Scan for the cell matching the given text and deliver its [X, Y] coordinate at center. 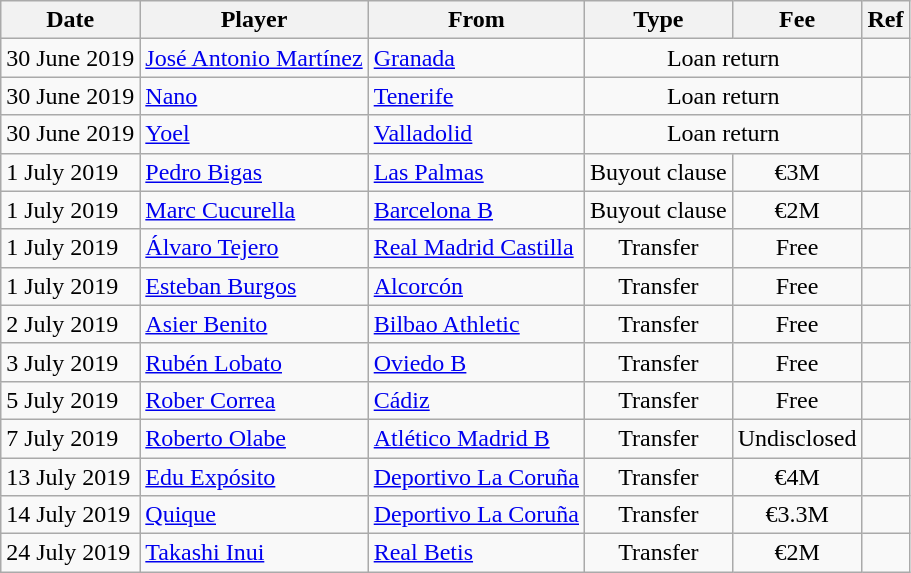
13 July 2019 [70, 477]
Type [659, 20]
Nano [254, 96]
Granada [476, 58]
Bilbao Athletic [476, 324]
€3M [797, 172]
Alcorcón [476, 286]
Marc Cucurella [254, 210]
3 July 2019 [70, 362]
Fee [797, 20]
Cádiz [476, 400]
€4M [797, 477]
Rubén Lobato [254, 362]
Rober Correa [254, 400]
5 July 2019 [70, 400]
Real Madrid Castilla [476, 248]
Tenerife [476, 96]
7 July 2019 [70, 438]
€3.3M [797, 515]
Yoel [254, 134]
Oviedo B [476, 362]
Barcelona B [476, 210]
Real Betis [476, 553]
Álvaro Tejero [254, 248]
Atlético Madrid B [476, 438]
14 July 2019 [70, 515]
Pedro Bigas [254, 172]
Date [70, 20]
Asier Benito [254, 324]
José Antonio Martínez [254, 58]
24 July 2019 [70, 553]
Ref [886, 20]
Roberto Olabe [254, 438]
Valladolid [476, 134]
Esteban Burgos [254, 286]
Takashi Inui [254, 553]
Player [254, 20]
2 July 2019 [70, 324]
Undisclosed [797, 438]
From [476, 20]
Quique [254, 515]
Las Palmas [476, 172]
Edu Expósito [254, 477]
